Capture the cell that displays the provided text and extract its (X, Y) central coordinate. 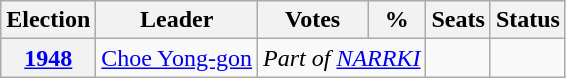
Part of NARRKI (342, 58)
Votes (313, 20)
Choe Yong-gon (177, 58)
Status (528, 20)
Election (48, 20)
Seats (458, 20)
1948 (48, 58)
% (397, 20)
Leader (177, 20)
